Search for the cell housing the specified text and yield its (x, y) center coordinate. 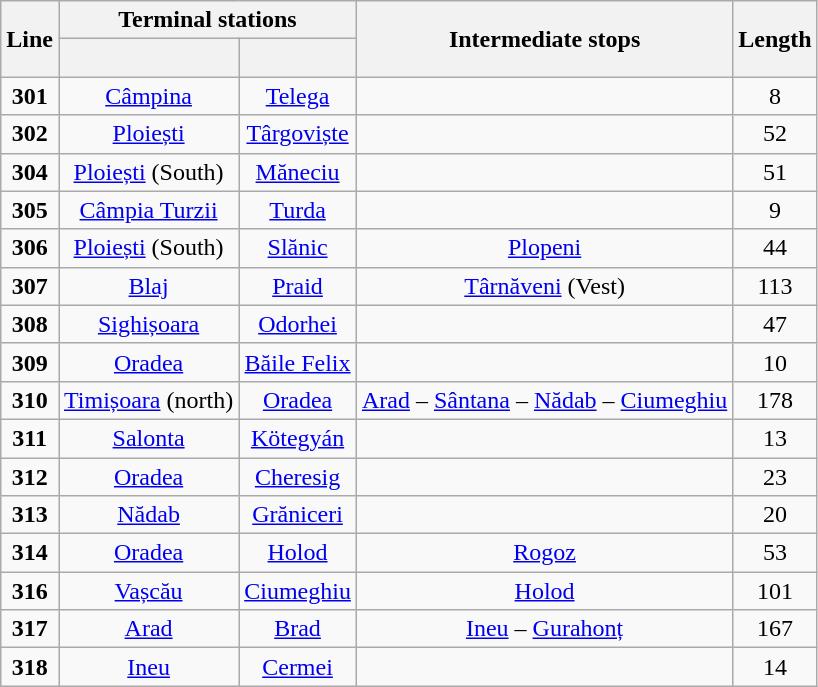
314 (30, 553)
318 (30, 667)
10 (775, 362)
Length (775, 39)
304 (30, 172)
302 (30, 134)
14 (775, 667)
Terminal stations (207, 20)
306 (30, 248)
312 (30, 477)
Rogoz (544, 553)
9 (775, 210)
Praid (298, 286)
13 (775, 438)
309 (30, 362)
8 (775, 96)
308 (30, 324)
Arad (148, 629)
Plopeni (544, 248)
Câmpia Turzii (148, 210)
53 (775, 553)
Nădab (148, 515)
Vașcău (148, 591)
Cermei (298, 667)
Ploiești (148, 134)
52 (775, 134)
301 (30, 96)
178 (775, 400)
Ineu (148, 667)
113 (775, 286)
Telega (298, 96)
23 (775, 477)
Slănic (298, 248)
47 (775, 324)
313 (30, 515)
Timișoara (north) (148, 400)
Arad – Sântana – Nădab – Ciumeghiu (544, 400)
44 (775, 248)
Grăniceri (298, 515)
Intermediate stops (544, 39)
Băile Felix (298, 362)
Odorhei (298, 324)
Blaj (148, 286)
307 (30, 286)
Ineu – Gurahonț (544, 629)
Sighișoara (148, 324)
Brad (298, 629)
Măneciu (298, 172)
167 (775, 629)
101 (775, 591)
Turda (298, 210)
20 (775, 515)
Câmpina (148, 96)
Line (30, 39)
Ciumeghiu (298, 591)
311 (30, 438)
51 (775, 172)
317 (30, 629)
Cheresig (298, 477)
316 (30, 591)
305 (30, 210)
Târnăveni (Vest) (544, 286)
Târgoviște (298, 134)
Kötegyán (298, 438)
310 (30, 400)
Salonta (148, 438)
